Capture the cell that displays the provided text and extract its [X, Y] central coordinate. 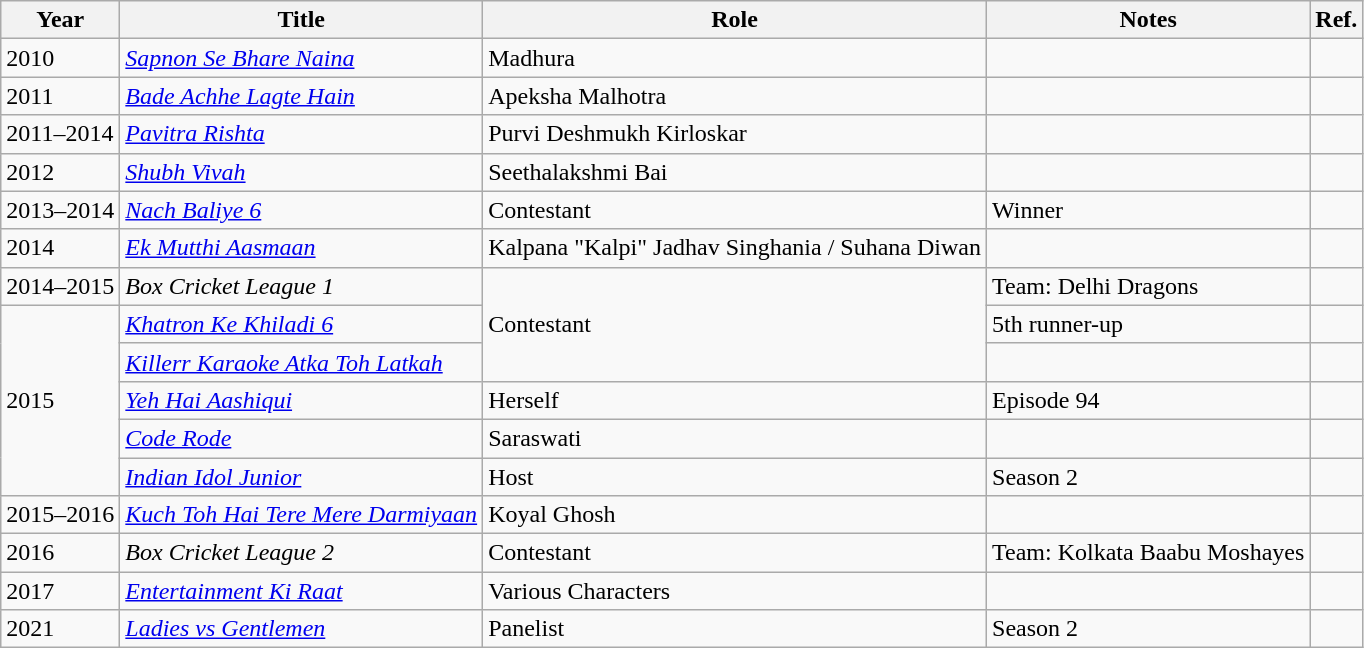
2011–2014 [60, 134]
Shubh Vivah [302, 172]
2013–2014 [60, 210]
Entertainment Ki Raat [302, 591]
Bade Achhe Lagte Hain [302, 96]
2016 [60, 553]
Nach Baliye 6 [302, 210]
Indian Idol Junior [302, 477]
Box Cricket League 1 [302, 286]
Ladies vs Gentlemen [302, 629]
2011 [60, 96]
Yeh Hai Aashiqui [302, 400]
2017 [60, 591]
Killerr Karaoke Atka Toh Latkah [302, 362]
2010 [60, 58]
Purvi Deshmukh Kirloskar [735, 134]
5th runner-up [1148, 324]
Herself [735, 400]
Pavitra Rishta [302, 134]
Notes [1148, 20]
Apeksha Malhotra [735, 96]
Ref. [1336, 20]
Team: Kolkata Baabu Moshayes [1148, 553]
Episode 94 [1148, 400]
Team: Delhi Dragons [1148, 286]
Saraswati [735, 438]
Madhura [735, 58]
2014–2015 [60, 286]
Various Characters [735, 591]
Code Rode [302, 438]
2012 [60, 172]
Title [302, 20]
Role [735, 20]
2015–2016 [60, 515]
Panelist [735, 629]
Host [735, 477]
Khatron Ke Khiladi 6 [302, 324]
Kalpana "Kalpi" Jadhav Singhania / Suhana Diwan [735, 248]
2021 [60, 629]
Box Cricket League 2 [302, 553]
2014 [60, 248]
Ek Mutthi Aasmaan [302, 248]
2015 [60, 400]
Koyal Ghosh [735, 515]
Seethalakshmi Bai [735, 172]
Winner [1148, 210]
Sapnon Se Bhare Naina [302, 58]
Kuch Toh Hai Tere Mere Darmiyaan [302, 515]
Year [60, 20]
